Identify which cell holds the provided text, then report its [X, Y] central coordinate. 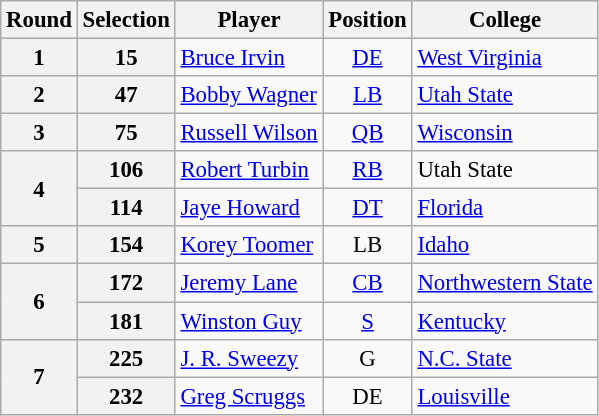
S [368, 321]
3 [39, 133]
Jaye Howard [249, 208]
75 [126, 133]
1 [39, 58]
CB [368, 283]
Korey Toomer [249, 245]
47 [126, 95]
QB [368, 133]
5 [39, 245]
Idaho [505, 245]
181 [126, 321]
172 [126, 283]
G [368, 358]
15 [126, 58]
Russell Wilson [249, 133]
Louisville [505, 396]
West Virginia [505, 58]
114 [126, 208]
7 [39, 376]
Northwestern State [505, 283]
4 [39, 188]
Position [368, 20]
Kentucky [505, 321]
Bruce Irvin [249, 58]
232 [126, 396]
DT [368, 208]
N.C. State [505, 358]
Florida [505, 208]
Bobby Wagner [249, 95]
154 [126, 245]
106 [126, 170]
Wisconsin [505, 133]
J. R. Sweezy [249, 358]
Round [39, 20]
Greg Scruggs [249, 396]
Winston Guy [249, 321]
Jeremy Lane [249, 283]
College [505, 20]
6 [39, 302]
RB [368, 170]
Selection [126, 20]
2 [39, 95]
Player [249, 20]
225 [126, 358]
Robert Turbin [249, 170]
